Search for the cell housing the specified text and yield its (X, Y) center coordinate. 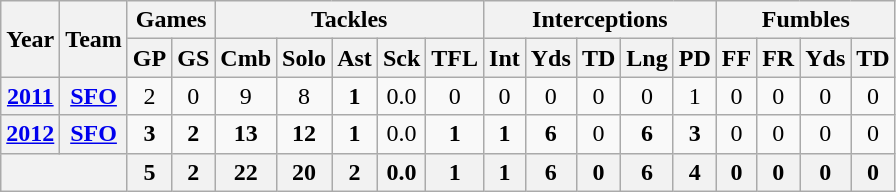
Interceptions (600, 20)
Solo (304, 58)
Sck (401, 58)
13 (246, 134)
20 (304, 172)
FR (778, 58)
Int (505, 58)
22 (246, 172)
GS (194, 58)
2011 (30, 96)
GP (149, 58)
Tackles (350, 20)
PD (694, 58)
Team (94, 39)
Games (170, 20)
Cmb (246, 58)
2012 (30, 134)
9 (246, 96)
Fumbles (806, 20)
Ast (355, 58)
8 (304, 96)
5 (149, 172)
FF (736, 58)
12 (304, 134)
TFL (455, 58)
Year (30, 39)
4 (694, 172)
Lng (647, 58)
